Determine the [X, Y] coordinate at the center of the cell enclosing the given text.  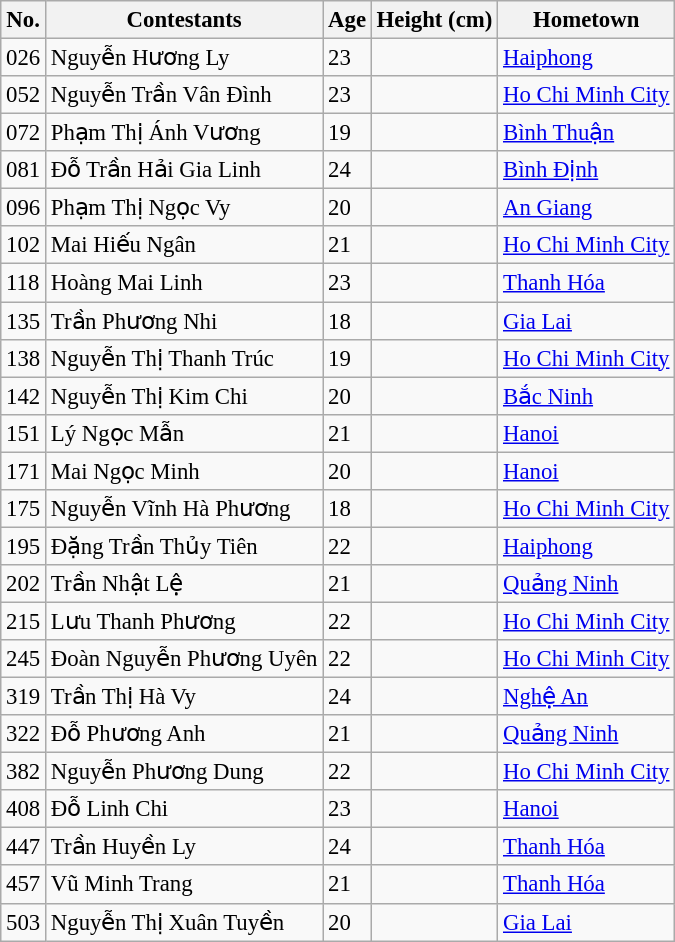
Trần Phương Nhi [184, 321]
Nguyễn Thị Thanh Trúc [184, 358]
Bắc Ninh [586, 396]
151 [24, 433]
175 [24, 509]
215 [24, 621]
135 [24, 321]
Hoàng Mai Linh [184, 283]
Mai Hiếu Ngân [184, 245]
Trần Thị Hà Vy [184, 697]
195 [24, 546]
Đỗ Phương Anh [184, 734]
142 [24, 396]
Vũ Minh Trang [184, 885]
171 [24, 471]
102 [24, 245]
Phạm Thị Ngọc Vy [184, 208]
Nguyễn Hương Ly [184, 58]
Trần Huyền Ly [184, 847]
Nghệ An [586, 697]
457 [24, 885]
Lý Ngọc Mẫn [184, 433]
245 [24, 659]
An Giang [586, 208]
Bình Thuận [586, 133]
052 [24, 95]
382 [24, 772]
322 [24, 734]
Nguyễn Trần Vân Đình [184, 95]
Phạm Thị Ánh Vương [184, 133]
319 [24, 697]
202 [24, 584]
Bình Định [586, 170]
Lưu Thanh Phương [184, 621]
447 [24, 847]
Trần Nhật Lệ [184, 584]
Đỗ Linh Chi [184, 809]
118 [24, 283]
Nguyễn Thị Kim Chi [184, 396]
Đoàn Nguyễn Phương Uyên [184, 659]
138 [24, 358]
No. [24, 20]
026 [24, 58]
096 [24, 208]
Age [348, 20]
072 [24, 133]
Hometown [586, 20]
408 [24, 809]
Đỗ Trần Hải Gia Linh [184, 170]
Height (cm) [434, 20]
Mai Ngọc Minh [184, 471]
081 [24, 170]
Contestants [184, 20]
Nguyễn Vĩnh Hà Phương [184, 509]
Nguyễn Thị Xuân Tuyền [184, 922]
Đặng Trần Thủy Tiên [184, 546]
Nguyễn Phương Dung [184, 772]
503 [24, 922]
